Find where the given text appears and provide that cell's center as [X, Y] coordinate. 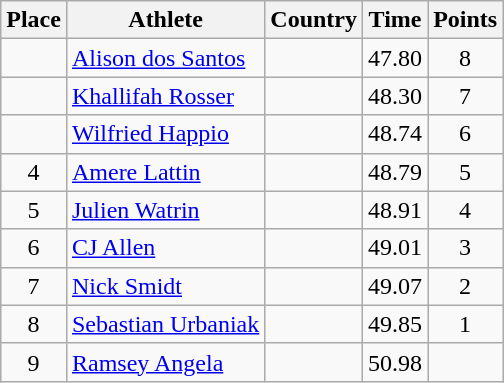
2 [466, 286]
47.80 [396, 58]
Ramsey Angela [165, 362]
48.91 [396, 210]
Time [396, 20]
1 [466, 324]
Sebastian Urbaniak [165, 324]
50.98 [396, 362]
Wilfried Happio [165, 134]
Julien Watrin [165, 210]
Amere Lattin [165, 172]
Nick Smidt [165, 286]
Points [466, 20]
Alison dos Santos [165, 58]
49.07 [396, 286]
Country [314, 20]
49.01 [396, 248]
48.30 [396, 96]
49.85 [396, 324]
Khallifah Rosser [165, 96]
9 [34, 362]
3 [466, 248]
48.74 [396, 134]
Athlete [165, 20]
48.79 [396, 172]
Place [34, 20]
CJ Allen [165, 248]
